Return the (x, y) coordinate for the center point of the cell that contains the specified text.  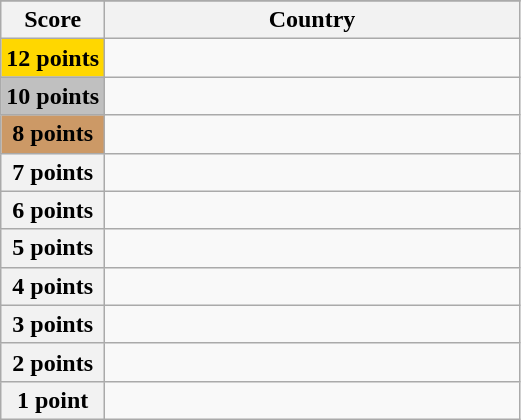
2 points (53, 362)
Score (53, 20)
1 point (53, 400)
8 points (53, 134)
3 points (53, 324)
7 points (53, 172)
6 points (53, 210)
10 points (53, 96)
4 points (53, 286)
5 points (53, 248)
Country (312, 20)
12 points (53, 58)
